Find where the given text appears and provide that cell's center as (X, Y) coordinate. 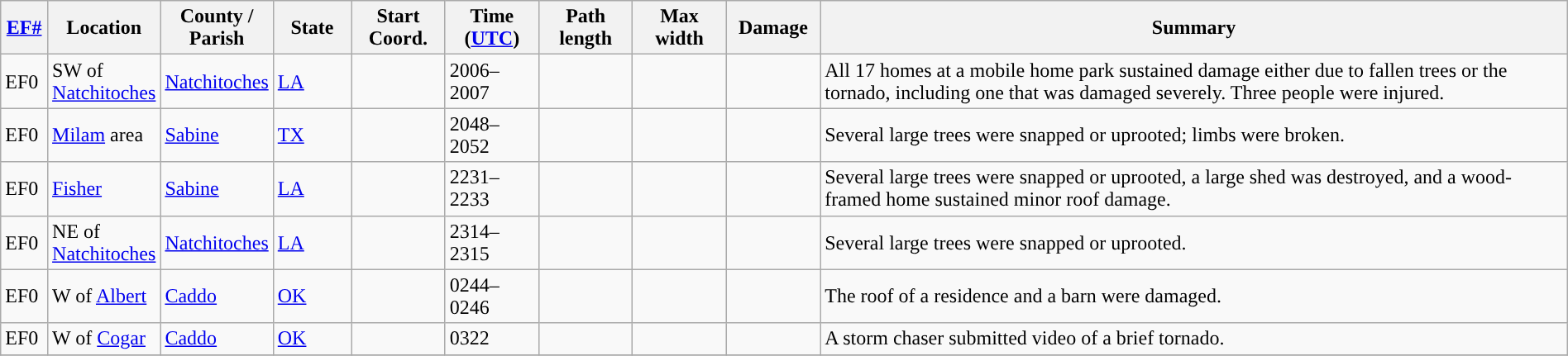
Several large trees were snapped or uprooted. (1194, 243)
TX (312, 135)
A storm chaser submitted video of a brief tornado. (1194, 339)
2048–2052 (491, 135)
NE of Natchitoches (104, 243)
2231–2233 (491, 188)
Several large trees were snapped or uprooted; limbs were broken. (1194, 135)
Milam area (104, 135)
0244–0246 (491, 296)
Location (104, 28)
County / Parish (217, 28)
Fisher (104, 188)
W of Albert (104, 296)
Summary (1194, 28)
SW of Natchitoches (104, 81)
0322 (491, 339)
Start Coord. (399, 28)
EF# (25, 28)
W of Cogar (104, 339)
Path length (586, 28)
2006–2007 (491, 81)
Several large trees were snapped or uprooted, a large shed was destroyed, and a wood-framed home sustained minor roof damage. (1194, 188)
The roof of a residence and a barn were damaged. (1194, 296)
Time (UTC) (491, 28)
2314–2315 (491, 243)
State (312, 28)
Max width (680, 28)
Damage (773, 28)
